Search for the cell housing the specified text and yield its (X, Y) center coordinate. 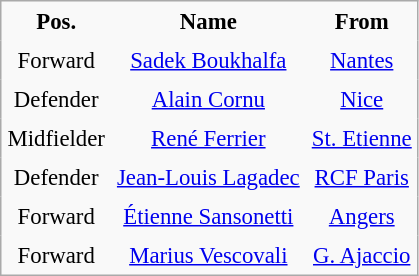
RCF Paris (362, 178)
Name (208, 21)
Étienne Sansonetti (208, 216)
Nice (362, 100)
Nantes (362, 60)
Marius Vescovali (208, 256)
Alain Cornu (208, 100)
From (362, 21)
Pos. (56, 21)
St. Etienne (362, 138)
Sadek Boukhalfa (208, 60)
Angers (362, 216)
G. Ajaccio (362, 256)
Jean-Louis Lagadec (208, 178)
Midfielder (56, 138)
René Ferrier (208, 138)
